Capture the cell that displays the provided text and extract its [X, Y] central coordinate. 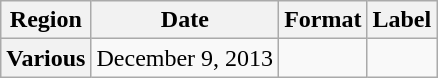
December 9, 2013 [185, 58]
Region [46, 20]
Date [185, 20]
Various [46, 58]
Label [402, 20]
Format [323, 20]
